From the cell containing the given text, extract its center point as [X, Y] coordinate. 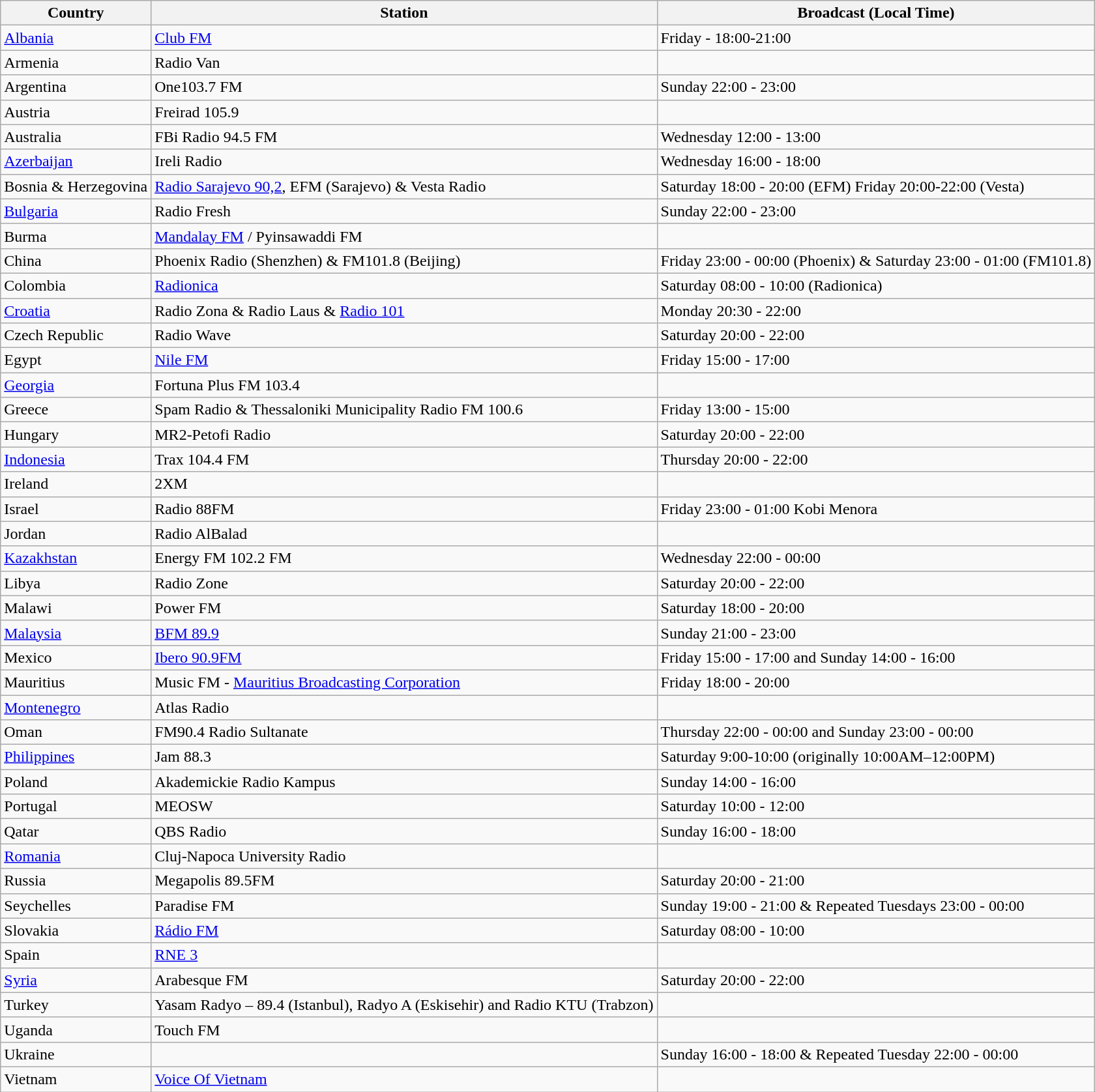
Thursday 20:00 - 22:00 [876, 459]
Friday 23:00 - 00:00 (Phoenix) & Saturday 23:00 - 01:00 (FM101.8) [876, 261]
Hungary [76, 435]
Mandalay FM / Pyinsawaddi FM [404, 236]
Radio Sarajevo 90,2, EFM (Sarajevo) & Vesta Radio [404, 186]
Saturday 18:00 - 20:00 [876, 608]
Trax 104.4 FM [404, 459]
Broadcast (Local Time) [876, 13]
Libya [76, 583]
Jam 88.3 [404, 757]
Energy FM 102.2 FM [404, 558]
Czech Republic [76, 336]
MR2-Petofi Radio [404, 435]
Bosnia & Herzegovina [76, 186]
Sunday 21:00 - 23:00 [876, 633]
Rádio FM [404, 930]
Australia [76, 137]
Philippines [76, 757]
Saturday 08:00 - 10:00 (Radionica) [876, 285]
Wednesday 22:00 - 00:00 [876, 558]
Uganda [76, 1029]
Montenegro [76, 707]
FBi Radio 94.5 FM [404, 137]
2XM [404, 484]
Friday 23:00 - 01:00 Kobi Menora [876, 509]
Colombia [76, 285]
Wednesday 12:00 - 13:00 [876, 137]
Indonesia [76, 459]
Akademickie Radio Kampus [404, 782]
Atlas Radio [404, 707]
FM90.4 Radio Sultanate [404, 732]
Country [76, 13]
Megapolis 89.5FM [404, 881]
Sunday 14:00 - 16:00 [876, 782]
Vietnam [76, 1079]
QBS Radio [404, 831]
Sunday 16:00 - 18:00 & Repeated Tuesday 22:00 - 00:00 [876, 1054]
Malawi [76, 608]
Austria [76, 112]
Phoenix Radio (Shenzhen) & FM101.8 (Beijing) [404, 261]
Music FM - Mauritius Broadcasting Corporation [404, 682]
China [76, 261]
Freirad 105.9 [404, 112]
Voice Of Vietnam [404, 1079]
Friday 15:00 - 17:00 [876, 360]
Ireli Radio [404, 162]
Poland [76, 782]
RNE 3 [404, 955]
Radio Van [404, 63]
Yasam Radyo – 89.4 (Istanbul), Radyo A (Eskisehir) and Radio KTU (Trabzon) [404, 1005]
Fortuna Plus FM 103.4 [404, 385]
Nile FM [404, 360]
Radio Wave [404, 336]
Saturday 08:00 - 10:00 [876, 930]
Oman [76, 732]
Bulgaria [76, 211]
Radio Fresh [404, 211]
Station [404, 13]
Azerbaijan [76, 162]
Jordan [76, 534]
Arabesque FM [404, 980]
MEOSW [404, 807]
Ukraine [76, 1054]
Malaysia [76, 633]
Spam Radio & Thessaloniki Municipality Radio FM 100.6 [404, 410]
Burma [76, 236]
Power FM [404, 608]
Wednesday 16:00 - 18:00 [876, 162]
Sunday 19:00 - 21:00 & Repeated Tuesdays 23:00 - 00:00 [876, 906]
Thursday 22:00 - 00:00 and Sunday 23:00 - 00:00 [876, 732]
BFM 89.9 [404, 633]
One103.7 FM [404, 87]
Friday 15:00 - 17:00 and Sunday 14:00 - 16:00 [876, 657]
Croatia [76, 311]
Seychelles [76, 906]
Portugal [76, 807]
Radio Zone [404, 583]
Radionica [404, 285]
Saturday 18:00 - 20:00 (EFM) Friday 20:00-22:00 (Vesta) [876, 186]
Monday 20:30 - 22:00 [876, 311]
Mexico [76, 657]
Georgia [76, 385]
Syria [76, 980]
Ibero 90.9FM [404, 657]
Saturday 20:00 - 21:00 [876, 881]
Armenia [76, 63]
Ireland [76, 484]
Argentina [76, 87]
Friday 13:00 - 15:00 [876, 410]
Kazakhstan [76, 558]
Albania [76, 38]
Egypt [76, 360]
Club FM [404, 38]
Mauritius [76, 682]
Radio Zona & Radio Laus & Radio 101 [404, 311]
Paradise FM [404, 906]
Sunday 16:00 - 18:00 [876, 831]
Slovakia [76, 930]
Saturday 10:00 - 12:00 [876, 807]
Saturday 9:00-10:00 (originally 10:00AM–12:00PM) [876, 757]
Spain [76, 955]
Friday 18:00 - 20:00 [876, 682]
Friday - 18:00-21:00 [876, 38]
Russia [76, 881]
Radio AlBalad [404, 534]
Romania [76, 856]
Israel [76, 509]
Touch FM [404, 1029]
Cluj-Napoca University Radio [404, 856]
Qatar [76, 831]
Radio 88FM [404, 509]
Greece [76, 410]
Turkey [76, 1005]
